Return the (X, Y) coordinate for the center point of the cell that contains the specified text.  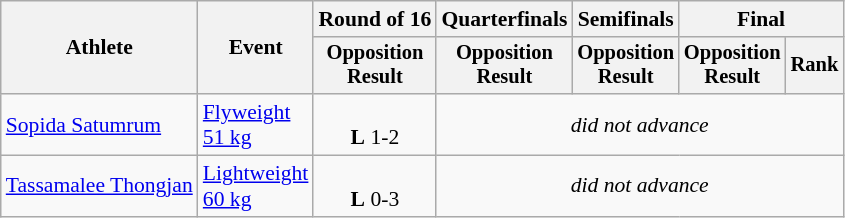
Rank (815, 66)
L 0-3 (374, 186)
Flyweight 51 kg (256, 124)
Final (761, 19)
L 1-2 (374, 124)
Sopida Satumrum (100, 124)
Semifinals (626, 19)
Event (256, 48)
Round of 16 (374, 19)
Athlete (100, 48)
Lightweight 60 kg (256, 186)
Quarterfinals (504, 19)
Tassamalee Thongjan (100, 186)
